Return the (x, y) coordinate for the center point of the cell that contains the specified text.  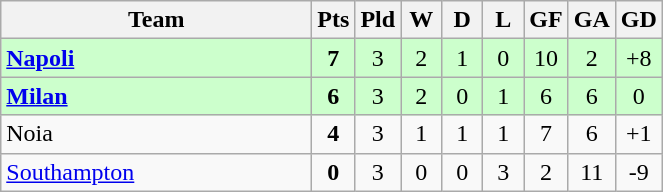
11 (592, 172)
-9 (638, 172)
Noia (156, 134)
D (462, 20)
+1 (638, 134)
W (422, 20)
GA (592, 20)
10 (546, 58)
Napoli (156, 58)
Milan (156, 96)
GD (638, 20)
Team (156, 20)
4 (334, 134)
GF (546, 20)
L (504, 20)
Pts (334, 20)
+8 (638, 58)
Southampton (156, 172)
Pld (378, 20)
